Locate the cell with the specified text and output its (x, y) center coordinate. 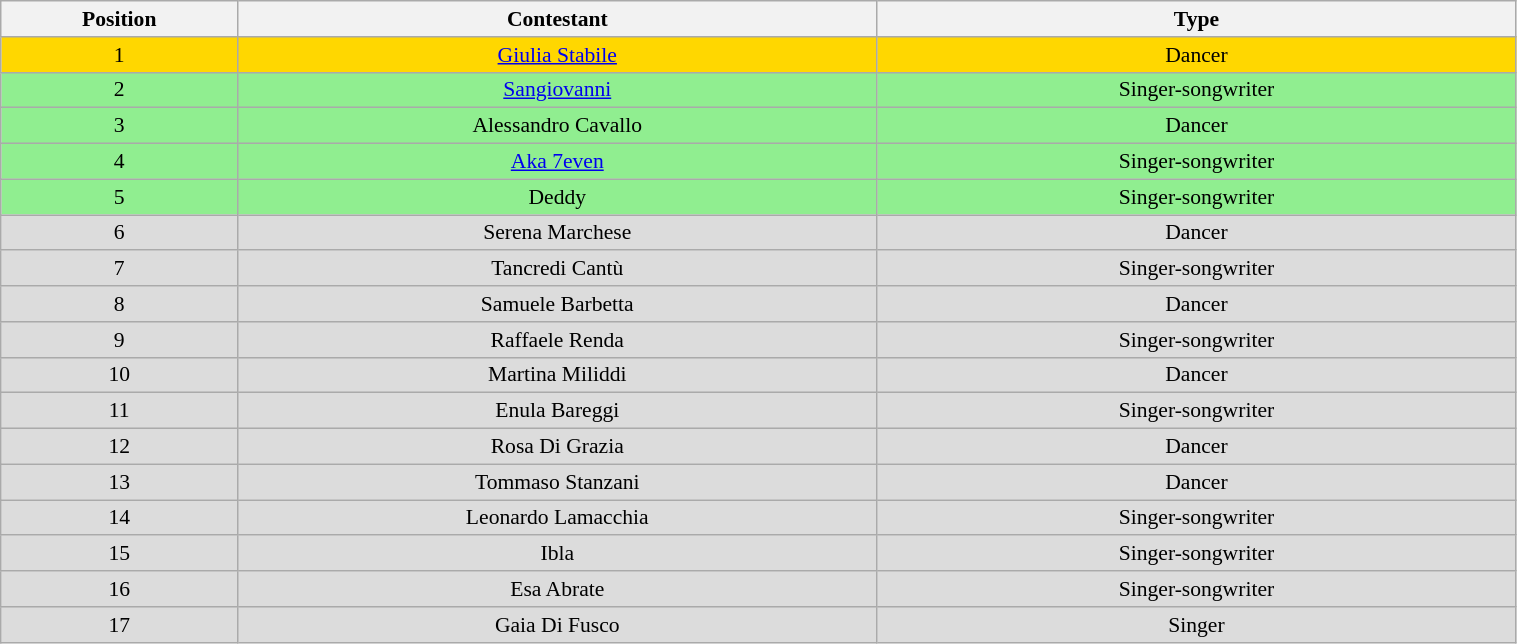
11 (120, 411)
5 (120, 197)
15 (120, 554)
Tommaso Stanzani (558, 482)
6 (120, 233)
Leonardo Lamacchia (558, 518)
13 (120, 482)
Type (1196, 19)
17 (120, 625)
Samuele Barbetta (558, 304)
4 (120, 162)
1 (120, 55)
9 (120, 340)
Esa Abrate (558, 589)
Deddy (558, 197)
16 (120, 589)
Tancredi Cantù (558, 269)
Raffaele Renda (558, 340)
3 (120, 126)
10 (120, 375)
Martina Miliddi (558, 375)
Position (120, 19)
Alessandro Cavallo (558, 126)
Contestant (558, 19)
8 (120, 304)
Enula Bareggi (558, 411)
Ibla (558, 554)
14 (120, 518)
Singer (1196, 625)
Gaia Di Fusco (558, 625)
Giulia Stabile (558, 55)
Aka 7even (558, 162)
7 (120, 269)
Serena Marchese (558, 233)
2 (120, 90)
Rosa Di Grazia (558, 447)
Sangiovanni (558, 90)
12 (120, 447)
